Extract the [x, y] coordinate from the center of the cell holding the provided text.  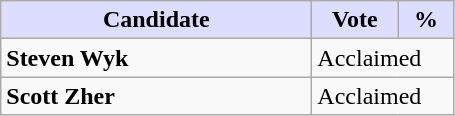
Steven Wyk [156, 58]
% [426, 20]
Vote [355, 20]
Scott Zher [156, 96]
Candidate [156, 20]
